From the cell containing the given text, extract its center point as [x, y] coordinate. 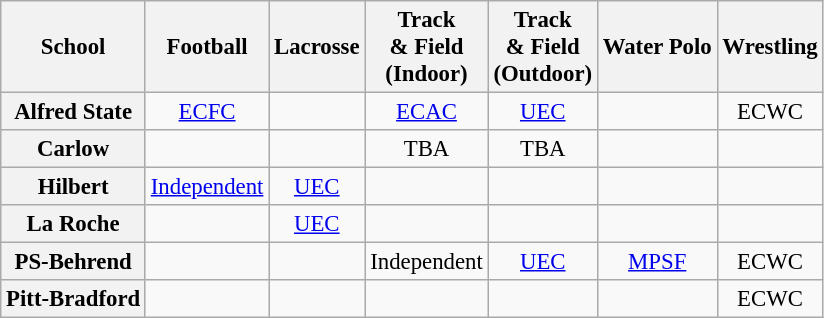
Water Polo [657, 47]
MPSF [657, 262]
Track& Field(Indoor) [426, 47]
Track& Field(Outdoor) [542, 47]
Football [206, 47]
Alfred State [74, 112]
Hilbert [74, 187]
Pitt-Bradford [74, 299]
Lacrosse [317, 47]
ECAC [426, 112]
La Roche [74, 224]
Wrestling [770, 47]
Carlow [74, 149]
School [74, 47]
ECFC [206, 112]
PS-Behrend [74, 262]
